Capture the cell that displays the provided text and extract its (x, y) central coordinate. 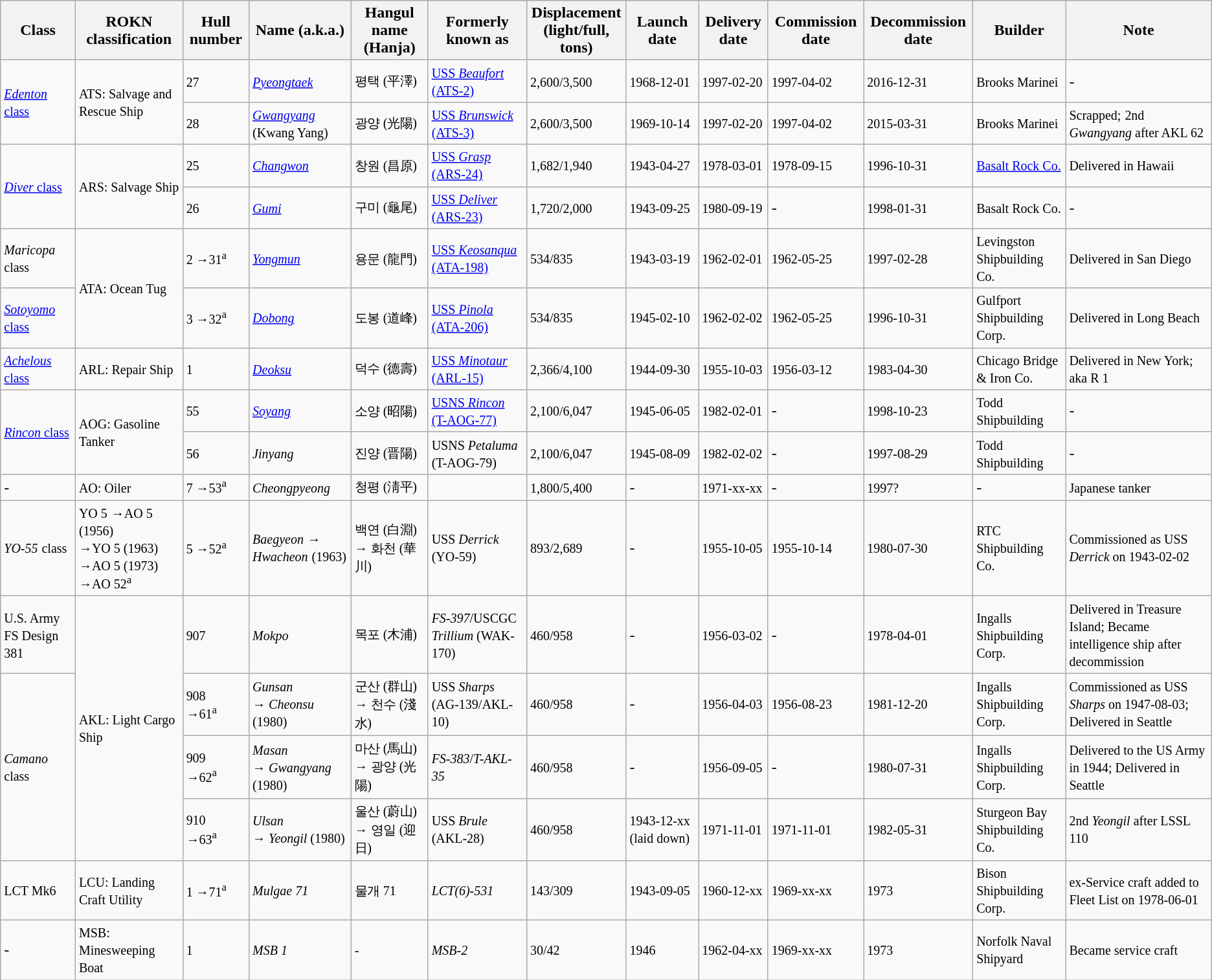
Baegyeon → Hwacheon (1963) (300, 548)
ARL: Repair Ship (129, 369)
Delivery date (733, 30)
Mokpo (300, 634)
2,366/4,100 (576, 369)
25 (216, 166)
1955-10-03 (733, 369)
Levingston Shipbuilding Co. (1019, 258)
1956-09-05 (733, 766)
1962-02-02 (733, 318)
USS Minotaur (ARL-15) (477, 369)
1945-06-05 (662, 410)
RTC Shipbuilding Co. (1019, 548)
U.S. Army FS Design 381 (38, 634)
1960-12-xx (733, 891)
덕수 (德壽) (390, 369)
YO-55 class (38, 548)
1962-02-01 (733, 258)
USS Pinola (ATA-206) (477, 318)
1982-05-31 (918, 830)
Rincon class (38, 432)
1956-03-02 (733, 634)
Diver class (38, 186)
2016-12-31 (918, 82)
1980-07-31 (918, 766)
Bison Shipbuilding Corp. (1019, 891)
1998-01-31 (918, 207)
도봉 (道峰) (390, 318)
Hull number (216, 30)
소양 (昭陽) (390, 410)
Japanese tanker (1138, 487)
Delivered in New York; aka R 1 (1138, 369)
마산 (馬山) → 광양 (光陽) (390, 766)
Norfolk Naval Shipyard (1019, 950)
1,720/2,000 (576, 207)
Jinyang (300, 453)
1943-12-xx (laid down) (662, 830)
Camano class (38, 767)
군산 (群山) → 천수 (淺水) (390, 704)
Gwangyang (Kwang Yang) (300, 123)
2nd Yeongil after LSSL 110 (1138, 830)
Delivered in Treasure Island; Became intelligence ship after decommission (1138, 634)
1945-02-10 (662, 318)
2015-03-31 (918, 123)
1962-04-xx (733, 950)
1983-04-30 (918, 369)
USS Sharps (AG-139/AKL-10) (477, 704)
5 →52a (216, 548)
55 (216, 410)
1956-03-12 (816, 369)
1945-08-09 (662, 453)
1982-02-01 (733, 410)
28 (216, 123)
AKL: Light Cargo Ship (129, 729)
울산 (蔚山) → 영일 (迎日) (390, 830)
893/2,689 (576, 548)
1 →71a (216, 891)
907 (216, 634)
1998-10-23 (918, 410)
Soyang (300, 410)
1997-08-29 (918, 453)
Gulfport Shipbuilding Corp. (1019, 318)
평택 (平澤) (390, 82)
Cheongpyeong (300, 487)
1978-03-01 (733, 166)
FS-383/T-AKL-35 (477, 766)
FS-397/USCGC Trillium (WAK-170) (477, 634)
Chicago Bridge & Iron Co. (1019, 369)
7 →53a (216, 487)
Became service craft (1138, 950)
1978-09-15 (816, 166)
구미 (龜尾) (390, 207)
USS Deliver (ARS-23) (477, 207)
Yongmun (300, 258)
AO: Oiler (129, 487)
908→61a (216, 704)
Ulsan→ Yeongil (1980) (300, 830)
1943-03-19 (662, 258)
광양 (光陽) (390, 123)
진양 (晋陽) (390, 453)
Pyeongtaek (300, 82)
Commissioned as USS Sharps on 1947-08-03; Delivered in Seattle (1138, 704)
1,800/5,400 (576, 487)
Mulgae 71 (300, 891)
Masan→ Gwangyang (1980) (300, 766)
Delivered to the US Army in 1944; Delivered in Seattle (1138, 766)
AOG: Gasoline Tanker (129, 432)
1978-04-01 (918, 634)
Commissioned as USS Derrick on 1943-02-02 (1138, 548)
백연 (白淵) → 화천 (華川) (390, 548)
1997? (918, 487)
Launch date (662, 30)
1971-xx-xx (733, 487)
Displacement(light/full, tons) (576, 30)
Deoksu (300, 369)
LCT Mk6 (38, 891)
1969-10-14 (662, 123)
Changwon (300, 166)
USS Keosanqua (ATA-198) (477, 258)
Maricopa class (38, 258)
ex-Service craft added to Fleet List on 1978-06-01 (1138, 891)
1981-12-20 (918, 704)
청평 (淸平) (390, 487)
Scrapped; 2nd Gwangyang after AKL 62 (1138, 123)
창원 (昌原) (390, 166)
Formerly known as (477, 30)
Sturgeon Bay Shipbuilding Co. (1019, 830)
USS Brule (AKL-28) (477, 830)
1980-09-19 (733, 207)
1956-08-23 (816, 704)
Class (38, 30)
1955-10-14 (816, 548)
Decommission date (918, 30)
56 (216, 453)
ATS: Salvage and Rescue Ship (129, 102)
Builder (1019, 30)
909→62a (216, 766)
1956-04-03 (733, 704)
26 (216, 207)
USS Beaufort (ATS-2) (477, 82)
Delivered in Hawaii (1138, 166)
USS Brunswick (ATS-3) (477, 123)
MSB: Minesweeping Boat (129, 950)
1946 (662, 950)
910→63a (216, 830)
1943-09-05 (662, 891)
USS Derrick (YO-59) (477, 548)
Sotoyomo class (38, 318)
1943-09-25 (662, 207)
Gumi (300, 207)
Dobong (300, 318)
LCT(6)-531 (477, 891)
ARS: Salvage Ship (129, 186)
2 →31a (216, 258)
용문 (龍門) (390, 258)
YO 5 →AO 5 (1956)→YO 5 (1963)→AO 5 (1973)→AO 52a (129, 548)
1997-02-28 (918, 258)
Achelous class (38, 369)
Gunsan→ Cheonsu (1980) (300, 704)
3 →32a (216, 318)
Name (a.k.a.) (300, 30)
143/309 (576, 891)
1955-10-05 (733, 548)
물개 71 (390, 891)
Delivered in Long Beach (1138, 318)
1944-09-30 (662, 369)
Commission date (816, 30)
USS Grasp (ARS-24) (477, 166)
1,682/1,940 (576, 166)
USNS Rincon (T-AOG-77) (477, 410)
Delivered in San Diego (1138, 258)
MSB-2 (477, 950)
1968-12-01 (662, 82)
Hangul name(Hanja) (390, 30)
30/42 (576, 950)
목포 (木浦) (390, 634)
ROKN classification (129, 30)
Edenton class (38, 102)
LCU: Landing Craft Utility (129, 891)
1943-04-27 (662, 166)
27 (216, 82)
1982-02-02 (733, 453)
Note (1138, 30)
USNS Petaluma (T-AOG-79) (477, 453)
MSB 1 (300, 950)
1980-07-30 (918, 548)
ATA: Ocean Tug (129, 288)
